Locate the cell with the specified text and output its (x, y) center coordinate. 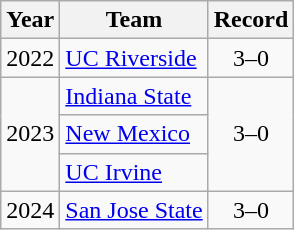
Indiana State (134, 96)
2024 (30, 210)
UC Riverside (134, 58)
UC Irvine (134, 172)
Team (134, 20)
2022 (30, 58)
2023 (30, 134)
New Mexico (134, 134)
San Jose State (134, 210)
Year (30, 20)
Record (251, 20)
